Determine the (X, Y) coordinate at the center of the cell enclosing the given text.  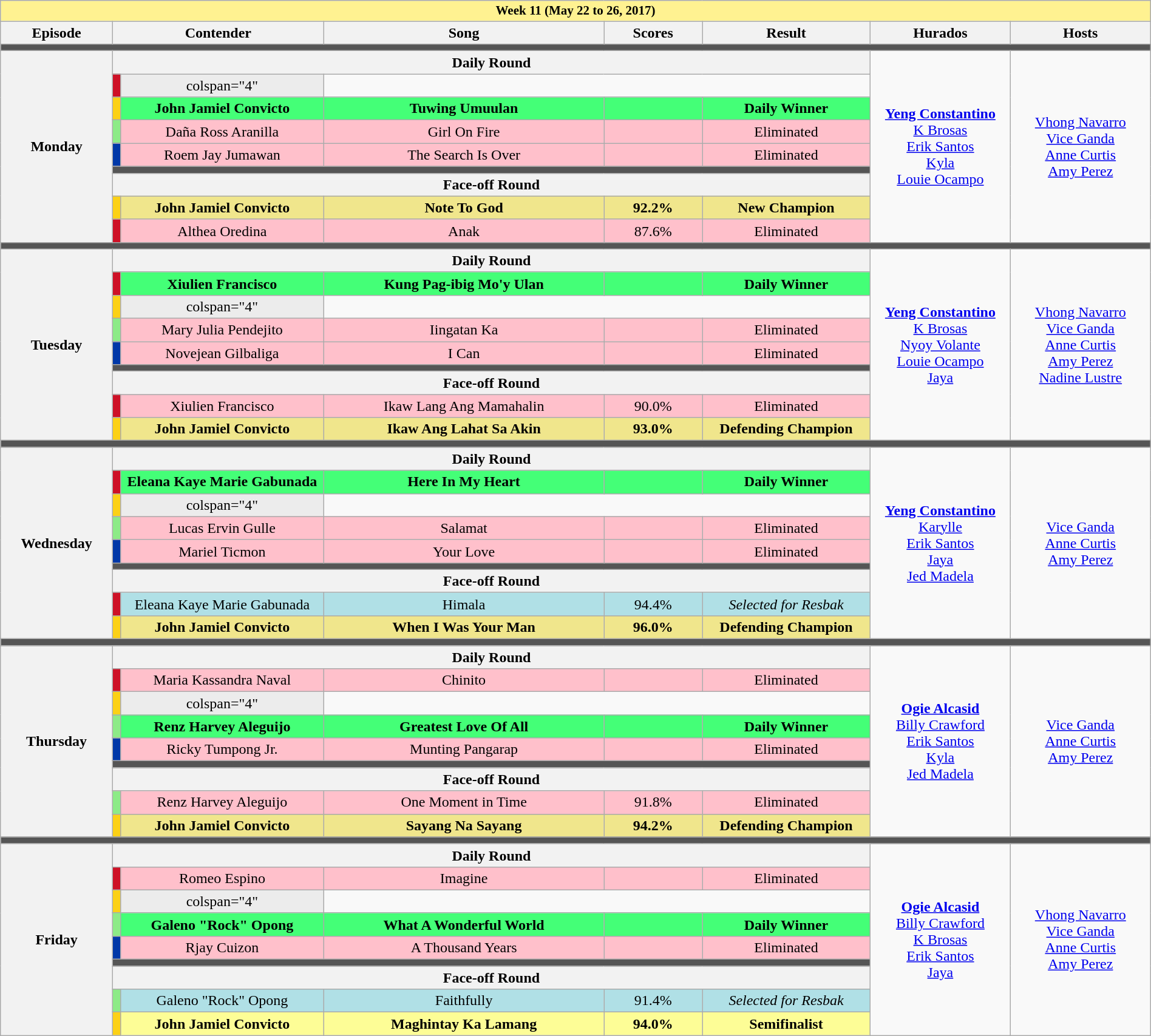
Semifinalist (787, 1024)
Roem Jay Jumawan (222, 155)
Tuesday (57, 345)
When I Was Your Man (464, 628)
Note To God (464, 208)
Munting Pangarap (464, 750)
Tuwing Umuulan (464, 109)
94.2% (653, 825)
90.0% (653, 406)
What A Wonderful World (464, 924)
Scores (653, 33)
Wednesday (57, 543)
A Thousand Years (464, 948)
Thursday (57, 742)
Ricky Tumpong Jr. (222, 750)
Lucas Ervin Gulle (222, 528)
Faithfully (464, 1001)
Kung Pag-ibig Mo'y Ulan (464, 283)
92.2% (653, 208)
Ikaw Lang Ang Mamahalin (464, 406)
Contender (218, 33)
94.4% (653, 604)
One Moment in Time (464, 802)
Episode (57, 33)
Daña Ross Aranilla (222, 132)
New Champion (787, 208)
Vhong NavarroVice GandaAnne CurtisAmy PerezNadine Lustre (1081, 345)
Your Love (464, 551)
I Can (464, 353)
Hosts (1081, 33)
Rjay Cuizon (222, 948)
Iingatan Ka (464, 330)
Monday (57, 147)
Here In My Heart (464, 482)
Salamat (464, 528)
Friday (57, 940)
Ikaw Ang Lahat Sa Akin (464, 429)
91.8% (653, 802)
Mary Julia Pendejito (222, 330)
91.4% (653, 1001)
Anak (464, 231)
Mariel Ticmon (222, 551)
Girl On Fire (464, 132)
Sayang Na Sayang (464, 825)
The Search Is Over (464, 155)
Imagine (464, 878)
96.0% (653, 628)
Althea Oredina (222, 231)
Novejean Gilbaliga (222, 353)
Himala (464, 604)
Yeng ConstantinoK BrosasErik SantosKylaLouie Ocampo (941, 147)
Song (464, 33)
Yeng ConstantinoK BrosasNyoy VolanteLouie OcampoJaya (941, 345)
Maghintay Ka Lamang (464, 1024)
Chinito (464, 680)
87.6% (653, 231)
Week 11 (May 22 to 26, 2017) (575, 11)
Ogie AlcasidBilly CrawfordErik SantosKylaJed Madela (941, 742)
Maria Kassandra Naval (222, 680)
Hurados (941, 33)
Yeng ConstantinoKarylleErik SantosJayaJed Madela (941, 543)
94.0% (653, 1024)
Romeo Espino (222, 878)
Ogie AlcasidBilly CrawfordK BrosasErik SantosJaya (941, 940)
Greatest Love Of All (464, 726)
93.0% (653, 429)
Result (787, 33)
